Pinpoint the cell where the given text exists, returning its [X, Y] midpoint coordinate. 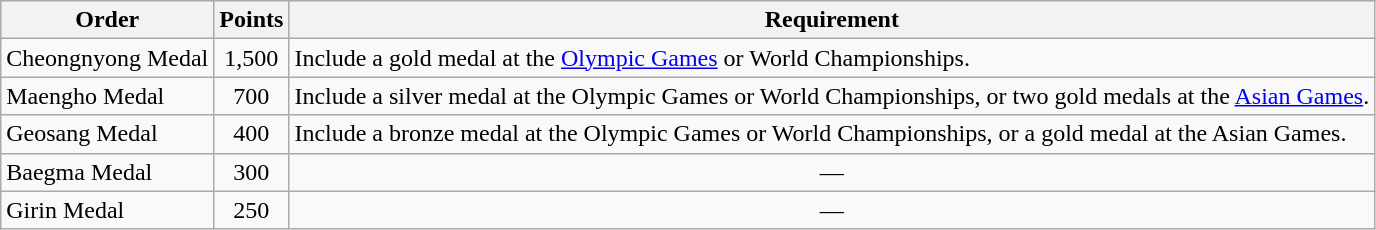
700 [252, 96]
400 [252, 134]
Points [252, 20]
Geosang Medal [108, 134]
Include a gold medal at the Olympic Games or World Championships. [832, 58]
Baegma Medal [108, 172]
1,500 [252, 58]
Include a bronze medal at the Olympic Games or World Championships, or a gold medal at the Asian Games. [832, 134]
Order [108, 20]
Cheongnyong Medal [108, 58]
Maengho Medal [108, 96]
Include a silver medal at the Olympic Games or World Championships, or two gold medals at the Asian Games. [832, 96]
Requirement [832, 20]
Girin Medal [108, 210]
300 [252, 172]
250 [252, 210]
